Capture the cell that displays the provided text and extract its [X, Y] central coordinate. 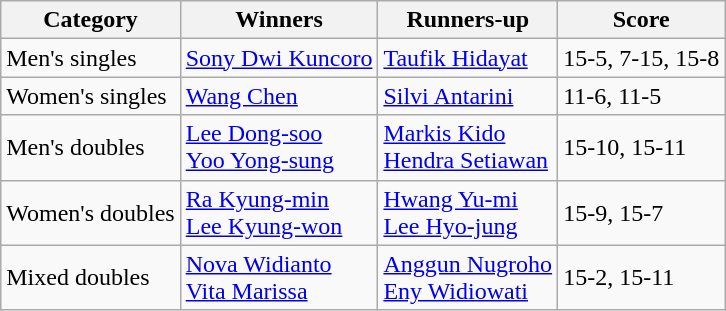
15-5, 7-15, 15-8 [642, 58]
Hwang Yu-mi Lee Hyo-jung [468, 212]
Markis Kido Hendra Setiawan [468, 148]
Sony Dwi Kuncoro [279, 58]
Women's doubles [90, 212]
Taufik Hidayat [468, 58]
Anggun Nugroho Eny Widiowati [468, 278]
Ra Kyung-min Lee Kyung-won [279, 212]
11-6, 11-5 [642, 96]
15-2, 15-11 [642, 278]
Category [90, 20]
Silvi Antarini [468, 96]
Mixed doubles [90, 278]
Men's doubles [90, 148]
15-10, 15-11 [642, 148]
15-9, 15-7 [642, 212]
Lee Dong-soo Yoo Yong-sung [279, 148]
Women's singles [90, 96]
Winners [279, 20]
Runners-up [468, 20]
Score [642, 20]
Nova Widianto Vita Marissa [279, 278]
Men's singles [90, 58]
Wang Chen [279, 96]
